Capture the cell that displays the provided text and extract its (X, Y) central coordinate. 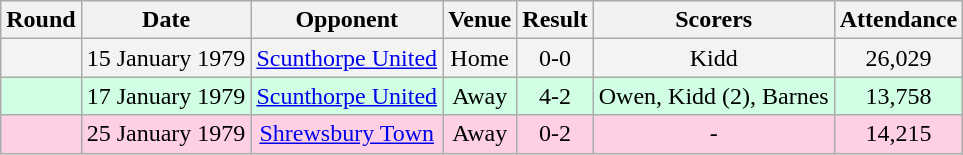
Scorers (714, 20)
Shrewsbury Town (347, 134)
17 January 1979 (166, 96)
Result (555, 20)
Owen, Kidd (2), Barnes (714, 96)
13,758 (898, 96)
Home (480, 58)
0-2 (555, 134)
14,215 (898, 134)
Kidd (714, 58)
15 January 1979 (166, 58)
Venue (480, 20)
26,029 (898, 58)
4-2 (555, 96)
Opponent (347, 20)
Date (166, 20)
Attendance (898, 20)
25 January 1979 (166, 134)
0-0 (555, 58)
- (714, 134)
Round (41, 20)
